Extract the (X, Y) coordinate from the center of the cell holding the provided text.  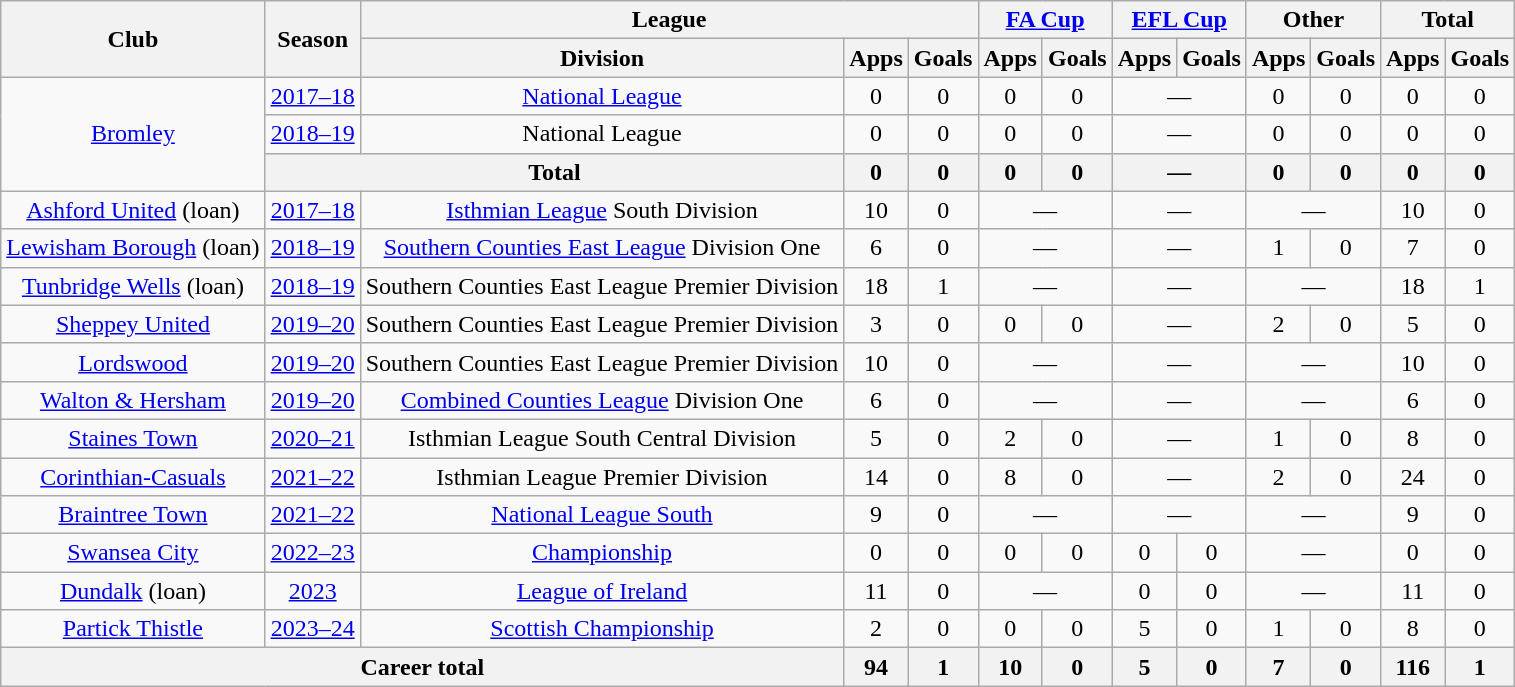
3 (876, 324)
Scottish Championship (602, 629)
Braintree Town (133, 515)
2022–23 (312, 553)
Isthmian League South Division (602, 210)
Isthmian League Premier Division (602, 477)
Swansea City (133, 553)
League of Ireland (602, 591)
Corinthian-Casuals (133, 477)
Walton & Hersham (133, 400)
2023 (312, 591)
2023–24 (312, 629)
Tunbridge Wells (loan) (133, 286)
Championship (602, 553)
League (669, 20)
94 (876, 667)
Staines Town (133, 438)
Southern Counties East League Division One (602, 248)
EFL Cup (1179, 20)
24 (1413, 477)
Season (312, 39)
Isthmian League South Central Division (602, 438)
Career total (422, 667)
Sheppey United (133, 324)
FA Cup (1045, 20)
Lordswood (133, 362)
Bromley (133, 134)
2020–21 (312, 438)
Lewisham Borough (loan) (133, 248)
Ashford United (loan) (133, 210)
Combined Counties League Division One (602, 400)
Division (602, 58)
Partick Thistle (133, 629)
14 (876, 477)
Dundalk (loan) (133, 591)
116 (1413, 667)
National League South (602, 515)
Club (133, 39)
Other (1313, 20)
